From the cell containing the given text, extract its center point as [x, y] coordinate. 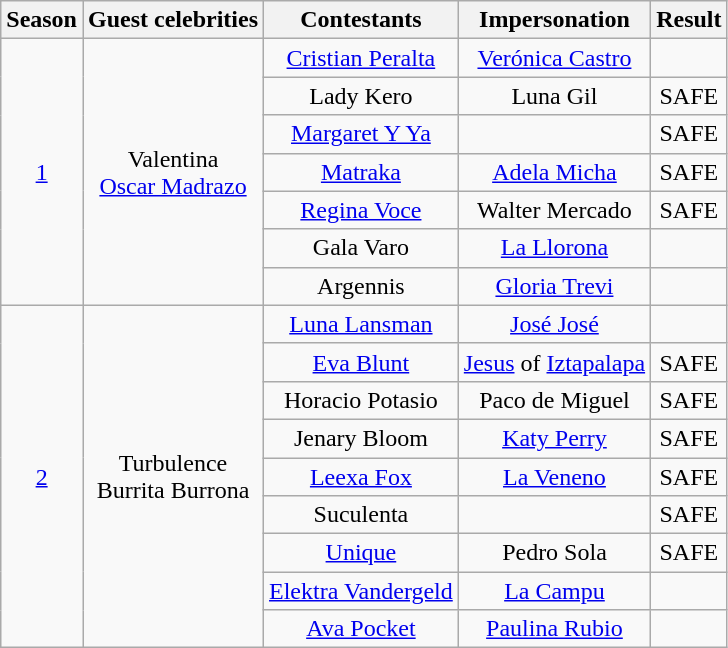
Unique [362, 553]
Pedro Sola [554, 553]
Elektra Vandergeld [362, 591]
Margaret Y Ya [362, 134]
Ava Pocket [362, 629]
Result [689, 20]
Katy Perry [554, 438]
Adela Micha [554, 172]
Paco de Miguel [554, 400]
Leexa Fox [362, 477]
Horacio Potasio [362, 400]
TurbulenceBurrita Burrona [172, 476]
Contestants [362, 20]
Argennis [362, 286]
2 [42, 476]
Eva Blunt [362, 362]
Luna Lansman [362, 324]
Suculenta [362, 515]
Jesus of Iztapalapa [554, 362]
La Llorona [554, 248]
Impersonation [554, 20]
Jenary Bloom [362, 438]
Walter Mercado [554, 210]
Gloria Trevi [554, 286]
La Veneno [554, 477]
Matraka [362, 172]
1 [42, 172]
ValentinaOscar Madrazo [172, 172]
Season [42, 20]
Gala Varo [362, 248]
Luna Gil [554, 96]
Verónica Castro [554, 58]
Paulina Rubio [554, 629]
Lady Kero [362, 96]
Guest celebrities [172, 20]
José José [554, 324]
Cristian Peralta [362, 58]
Regina Voce [362, 210]
La Campu [554, 591]
